Capture the cell that displays the provided text and extract its [x, y] central coordinate. 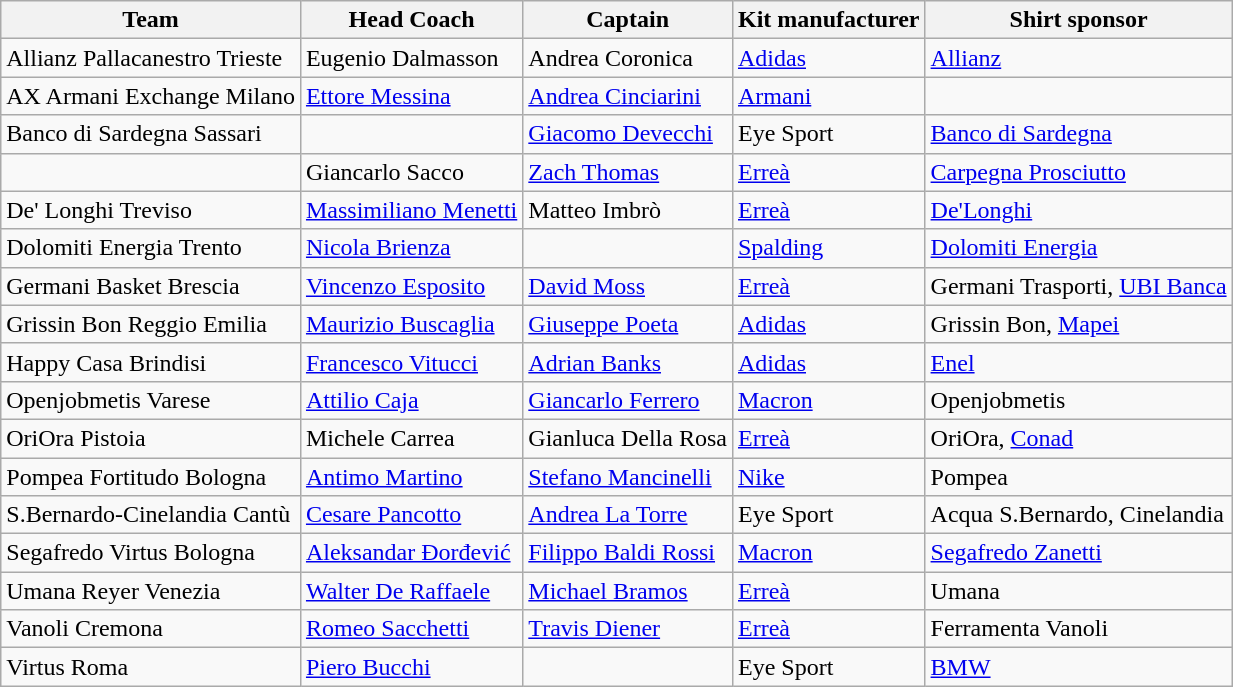
Pompea [1078, 477]
Head Coach [411, 20]
Aleksandar Đorđević [411, 553]
Piero Bucchi [411, 667]
Ferramenta Vanoli [1078, 629]
Armani [828, 96]
Segafredo Zanetti [1078, 553]
Attilio Caja [411, 400]
Adrian Banks [628, 362]
Team [151, 20]
Zach Thomas [628, 172]
Pompea Fortitudo Bologna [151, 477]
Michael Bramos [628, 591]
BMW [1078, 667]
AX Armani Exchange Milano [151, 96]
Banco di Sardegna Sassari [151, 134]
Dolomiti Energia [1078, 248]
Acqua S.Bernardo, Cinelandia [1078, 515]
Germani Trasporti, UBI Banca [1078, 286]
Michele Carrea [411, 438]
S.Bernardo-Cinelandia Cantù [151, 515]
Ettore Messina [411, 96]
Openjobmetis [1078, 400]
Allianz Pallacanestro Trieste [151, 58]
Nike [828, 477]
Grissin Bon Reggio Emilia [151, 324]
Carpegna Prosciutto [1078, 172]
Stefano Mancinelli [628, 477]
Shirt sponsor [1078, 20]
David Moss [628, 286]
Massimiliano Menetti [411, 210]
Andrea La Torre [628, 515]
Nicola Brienza [411, 248]
Antimo Martino [411, 477]
Openjobmetis Varese [151, 400]
Giancarlo Sacco [411, 172]
Matteo Imbrò [628, 210]
Spalding [828, 248]
Dolomiti Energia Trento [151, 248]
OriOra, Conad [1078, 438]
Romeo Sacchetti [411, 629]
Travis Diener [628, 629]
Eugenio Dalmasson [411, 58]
Giuseppe Poeta [628, 324]
Vincenzo Esposito [411, 286]
OriOra Pistoia [151, 438]
Maurizio Buscaglia [411, 324]
Gianluca Della Rosa [628, 438]
Virtus Roma [151, 667]
Filippo Baldi Rossi [628, 553]
De' Longhi Treviso [151, 210]
Captain [628, 20]
Segafredo Virtus Bologna [151, 553]
Giancarlo Ferrero [628, 400]
Andrea Coronica [628, 58]
Banco di Sardegna [1078, 134]
Kit manufacturer [828, 20]
Enel [1078, 362]
Grissin Bon, Mapei [1078, 324]
Andrea Cinciarini [628, 96]
Germani Basket Brescia [151, 286]
Umana [1078, 591]
Vanoli Cremona [151, 629]
Happy Casa Brindisi [151, 362]
De'Longhi [1078, 210]
Walter De Raffaele [411, 591]
Cesare Pancotto [411, 515]
Giacomo Devecchi [628, 134]
Francesco Vitucci [411, 362]
Umana Reyer Venezia [151, 591]
Allianz [1078, 58]
